Capture the cell that displays the provided text and extract its [X, Y] central coordinate. 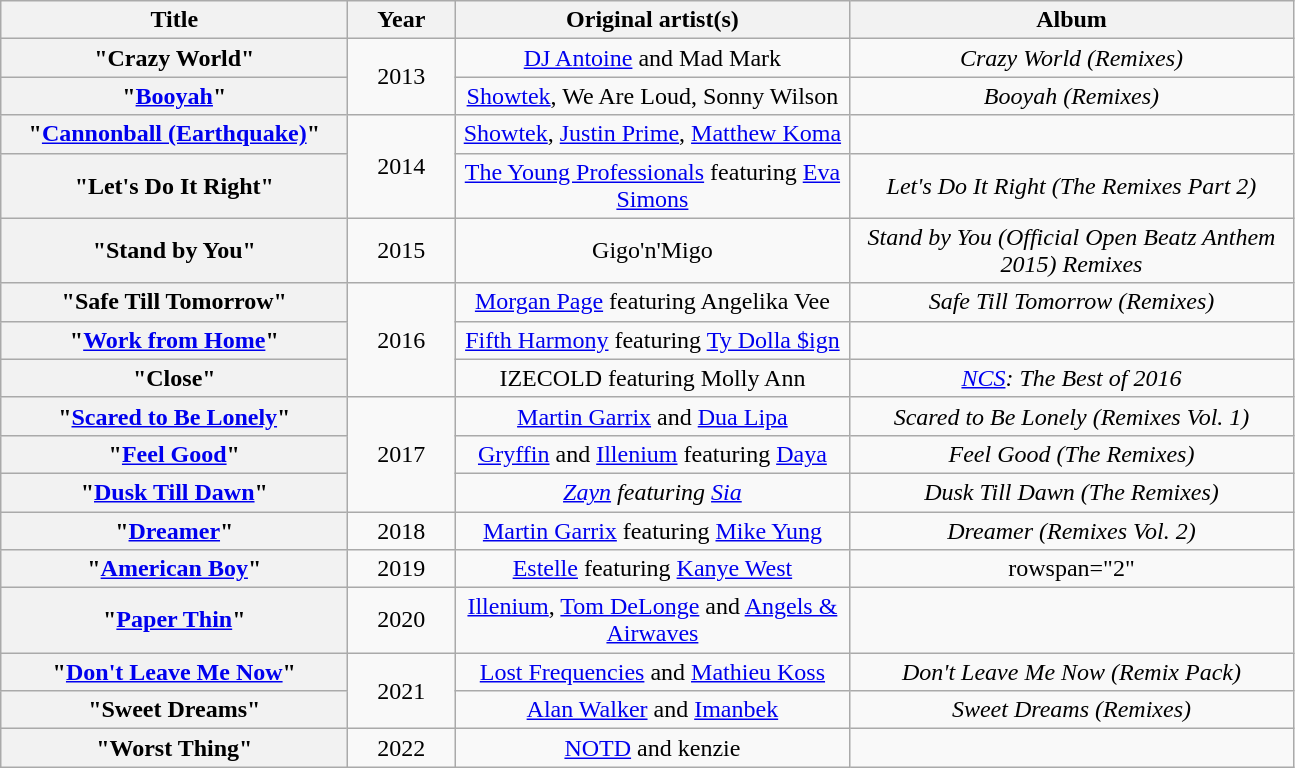
2017 [402, 454]
"Cannonball (Earthquake)" [174, 134]
Crazy World (Remixes) [1072, 58]
2019 [402, 569]
"Safe Till Tomorrow" [174, 302]
"Crazy World" [174, 58]
Dreamer (Remixes Vol. 2) [1072, 531]
Original artist(s) [652, 20]
"Close" [174, 378]
Alan Walker and Imanbek [652, 710]
"Don't Leave Me Now" [174, 672]
"Worst Thing" [174, 748]
"Scared to Be Lonely" [174, 416]
"Paper Thin" [174, 620]
rowspan="2" [1072, 569]
"Work from Home" [174, 340]
Martin Garrix featuring Mike Yung [652, 531]
2014 [402, 166]
Dusk Till Dawn (The Remixes) [1072, 492]
IZECOLD featuring Molly Ann [652, 378]
"Stand by You" [174, 250]
Scared to Be Lonely (Remixes Vol. 1) [1072, 416]
Showtek, Justin Prime, Matthew Koma [652, 134]
"American Boy" [174, 569]
Gigo'n'Migo [652, 250]
"Let's Do It Right" [174, 186]
2018 [402, 531]
The Young Professionals featuring Eva Simons [652, 186]
Safe Till Tomorrow (Remixes) [1072, 302]
Feel Good (The Remixes) [1072, 454]
Fifth Harmony featuring Ty Dolla $ign [652, 340]
"Sweet Dreams" [174, 710]
2020 [402, 620]
Gryffin and Illenium featuring Daya [652, 454]
"Dusk Till Dawn" [174, 492]
Zayn featuring Sia [652, 492]
Stand by You (Official Open Beatz Anthem 2015) Remixes [1072, 250]
2021 [402, 691]
2022 [402, 748]
Sweet Dreams (Remixes) [1072, 710]
2013 [402, 77]
Title [174, 20]
"Dreamer" [174, 531]
Showtek, We Are Loud, Sonny Wilson [652, 96]
Estelle featuring Kanye West [652, 569]
Let's Do It Right (The Remixes Part 2) [1072, 186]
DJ Antoine and Mad Mark [652, 58]
2016 [402, 340]
Album [1072, 20]
Lost Frequencies and Mathieu Koss [652, 672]
NCS: The Best of 2016 [1072, 378]
Year [402, 20]
Morgan Page featuring Angelika Vee [652, 302]
Booyah (Remixes) [1072, 96]
Martin Garrix and Dua Lipa [652, 416]
2015 [402, 250]
Illenium, Tom DeLonge and Angels & Airwaves [652, 620]
NOTD and kenzie [652, 748]
Don't Leave Me Now (Remix Pack) [1072, 672]
"Booyah" [174, 96]
"Feel Good" [174, 454]
